Search for the cell housing the specified text and yield its (X, Y) center coordinate. 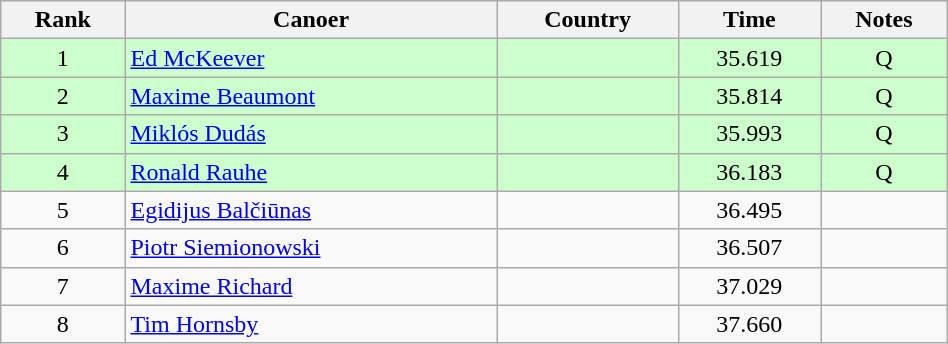
Notes (884, 20)
Canoer (311, 20)
37.660 (750, 324)
Ed McKeever (311, 58)
6 (63, 248)
Ronald Rauhe (311, 172)
4 (63, 172)
35.619 (750, 58)
Piotr Siemionowski (311, 248)
Time (750, 20)
Maxime Richard (311, 286)
35.814 (750, 96)
2 (63, 96)
Maxime Beaumont (311, 96)
36.507 (750, 248)
1 (63, 58)
35.993 (750, 134)
8 (63, 324)
37.029 (750, 286)
Rank (63, 20)
36.183 (750, 172)
Tim Hornsby (311, 324)
Country (588, 20)
5 (63, 210)
Egidijus Balčiūnas (311, 210)
36.495 (750, 210)
Miklós Dudás (311, 134)
3 (63, 134)
7 (63, 286)
